Determine the [X, Y] coordinate at the center of the cell enclosing the given text.  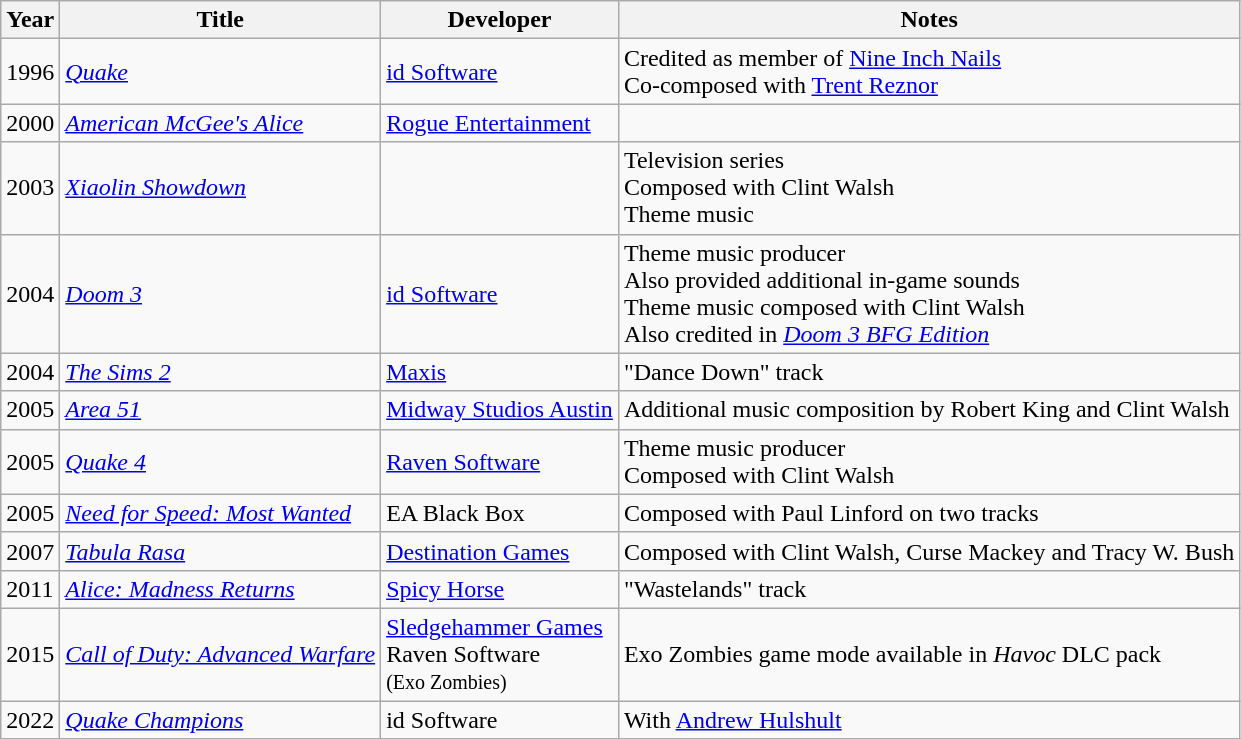
Rogue Entertainment [500, 123]
Call of Duty: Advanced Warfare [220, 654]
EA Black Box [500, 513]
Quake [220, 72]
Title [220, 20]
Alice: Madness Returns [220, 589]
Year [30, 20]
2015 [30, 654]
Destination Games [500, 551]
Midway Studios Austin [500, 410]
2003 [30, 188]
Theme music producerAlso provided additional in-game soundsTheme music composed with Clint WalshAlso credited in Doom 3 BFG Edition [928, 294]
2000 [30, 123]
Sledgehammer GamesRaven Software(Exo Zombies) [500, 654]
With Andrew Hulshult [928, 719]
Spicy Horse [500, 589]
2007 [30, 551]
Theme music producer Composed with Clint Walsh [928, 462]
1996 [30, 72]
2022 [30, 719]
The Sims 2 [220, 372]
Composed with Clint Walsh, Curse Mackey and Tracy W. Bush [928, 551]
2011 [30, 589]
Composed with Paul Linford on two tracks [928, 513]
"Wastelands" track [928, 589]
Area 51 [220, 410]
Need for Speed: Most Wanted [220, 513]
Exo Zombies game mode available in Havoc DLC pack [928, 654]
"Dance Down" track [928, 372]
Quake Champions [220, 719]
Additional music composition by Robert King and Clint Walsh [928, 410]
Television seriesComposed with Clint WalshTheme music [928, 188]
Xiaolin Showdown [220, 188]
Tabula Rasa [220, 551]
Credited as member of Nine Inch NailsCo-composed with Trent Reznor [928, 72]
Notes [928, 20]
Maxis [500, 372]
Raven Software [500, 462]
Quake 4 [220, 462]
American McGee's Alice [220, 123]
Developer [500, 20]
Doom 3 [220, 294]
